Return [X, Y] of the center of cell containing provided text 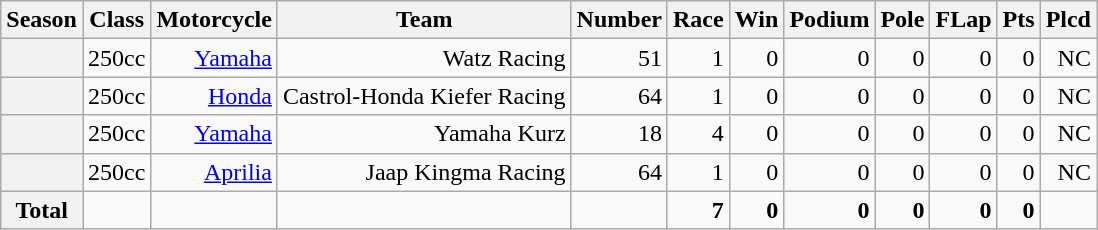
18 [619, 134]
Honda [214, 96]
Watz Racing [424, 58]
4 [698, 134]
Season [42, 20]
Aprilia [214, 172]
Team [424, 20]
Pts [1018, 20]
Race [698, 20]
Class [116, 20]
FLap [964, 20]
Castrol-Honda Kiefer Racing [424, 96]
Motorcycle [214, 20]
Plcd [1068, 20]
Yamaha Kurz [424, 134]
Podium [830, 20]
Pole [902, 20]
Number [619, 20]
51 [619, 58]
Win [756, 20]
7 [698, 210]
Total [42, 210]
Jaap Kingma Racing [424, 172]
